Capture the cell that displays the provided text and extract its [X, Y] central coordinate. 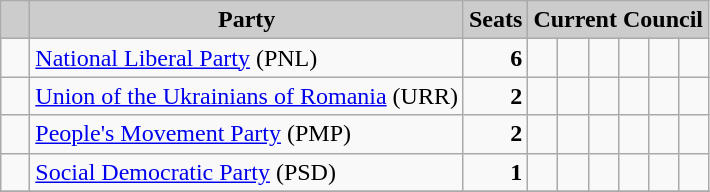
Current Council [618, 20]
Party [247, 20]
National Liberal Party (PNL) [247, 58]
Seats [495, 20]
6 [495, 58]
1 [495, 172]
Union of the Ukrainians of Romania (URR) [247, 96]
People's Movement Party (PMP) [247, 134]
Social Democratic Party (PSD) [247, 172]
